Return the [X, Y] coordinate for the center point of the cell that contains the specified text.  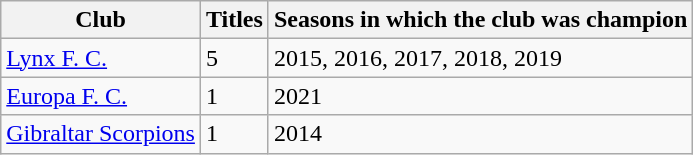
Europa F. C. [101, 96]
Seasons in which the club was champion [480, 20]
Gibraltar Scorpions [101, 134]
5 [234, 58]
2014 [480, 134]
Titles [234, 20]
Club [101, 20]
2021 [480, 96]
2015, 2016, 2017, 2018, 2019 [480, 58]
Lynx F. C. [101, 58]
